Search for the cell housing the specified text and yield its (x, y) center coordinate. 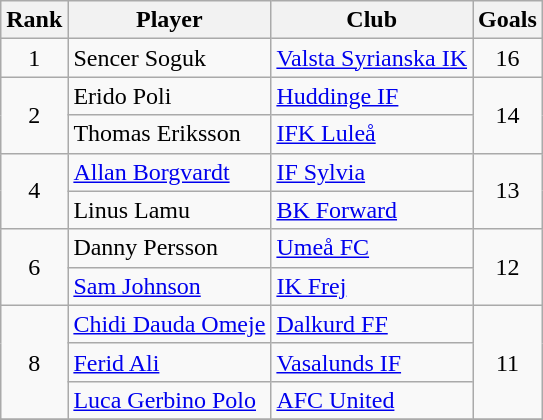
Club (372, 20)
Allan Borgvardt (170, 172)
Goals (508, 20)
IK Frej (372, 286)
Thomas Eriksson (170, 134)
Umeå FC (372, 248)
BK Forward (372, 210)
Rank (34, 20)
Erido Poli (170, 96)
11 (508, 362)
Ferid Ali (170, 362)
Luca Gerbino Polo (170, 400)
6 (34, 267)
8 (34, 362)
14 (508, 115)
Sencer Soguk (170, 58)
IF Sylvia (372, 172)
Chidi Dauda Omeje (170, 324)
AFC United (372, 400)
IFK Luleå (372, 134)
Linus Lamu (170, 210)
4 (34, 191)
Sam Johnson (170, 286)
Huddinge IF (372, 96)
16 (508, 58)
Dalkurd FF (372, 324)
2 (34, 115)
Player (170, 20)
Danny Persson (170, 248)
12 (508, 267)
1 (34, 58)
Valsta Syrianska IK (372, 58)
Vasalunds IF (372, 362)
13 (508, 191)
